Search for the cell housing the specified text and yield its [X, Y] center coordinate. 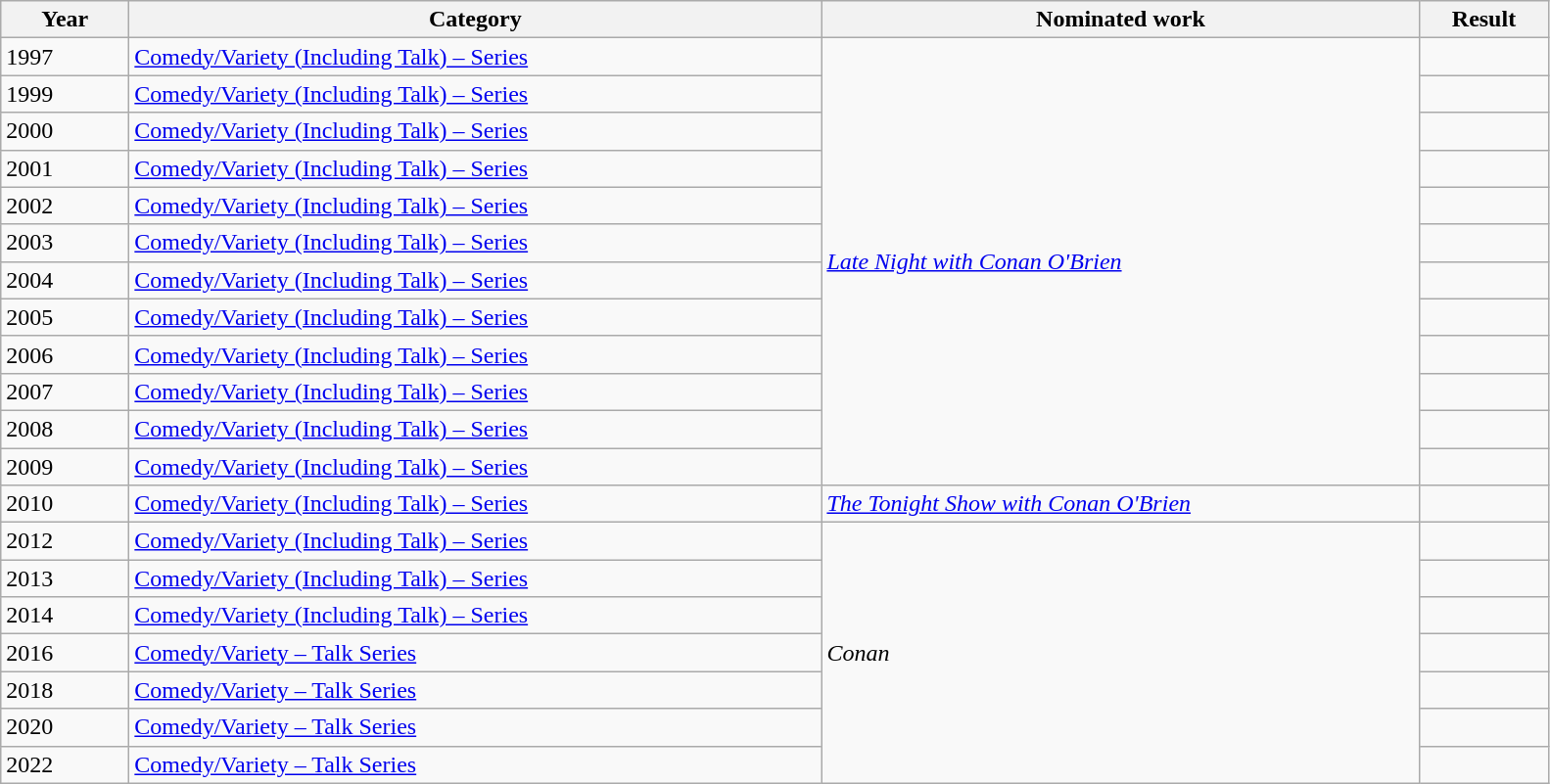
The Tonight Show with Conan O'Brien [1120, 504]
2013 [65, 578]
Category [476, 20]
2018 [65, 690]
2014 [65, 616]
Year [65, 20]
2003 [65, 243]
2016 [65, 653]
1997 [65, 57]
2022 [65, 764]
2009 [65, 467]
2006 [65, 354]
2001 [65, 168]
2004 [65, 280]
Late Night with Conan O'Brien [1120, 262]
Result [1484, 20]
2002 [65, 206]
Nominated work [1120, 20]
2005 [65, 317]
2012 [65, 541]
2007 [65, 392]
2000 [65, 131]
1999 [65, 94]
2020 [65, 727]
Conan [1120, 653]
2008 [65, 429]
2010 [65, 504]
